Pinpoint the cell where the given text exists, returning its (x, y) midpoint coordinate. 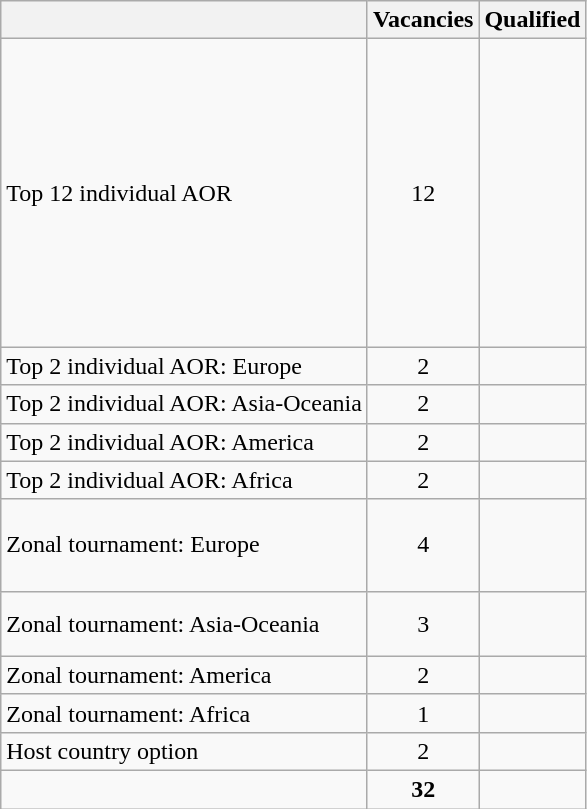
Top 2 individual AOR: Africa (184, 480)
Zonal tournament: Africa (184, 713)
Host country option (184, 751)
Top 12 individual AOR (184, 193)
Zonal tournament: Europe (184, 545)
Qualified (532, 20)
Zonal tournament: America (184, 675)
Top 2 individual AOR: Europe (184, 366)
32 (423, 789)
4 (423, 545)
Top 2 individual AOR: Asia-Oceania (184, 404)
1 (423, 713)
12 (423, 193)
Vacancies (423, 20)
3 (423, 624)
Zonal tournament: Asia-Oceania (184, 624)
Top 2 individual AOR: America (184, 442)
